Identify which cell holds the provided text, then report its [X, Y] central coordinate. 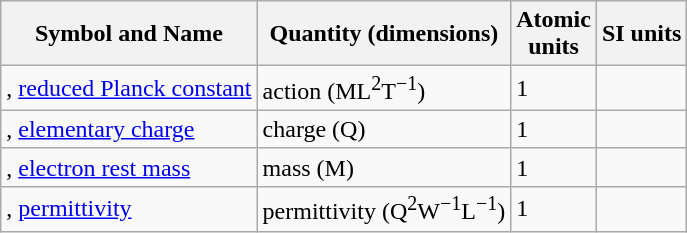
Quantity (dimensions) [384, 34]
charge (Q) [384, 129]
permittivity (Q2W−1L−1) [384, 208]
, permittivity [129, 208]
, elementary charge [129, 129]
Symbol and Name [129, 34]
action (ML2T−1) [384, 88]
, electron rest mass [129, 167]
Atomicunits [554, 34]
, reduced Planck constant [129, 88]
SI units [641, 34]
mass (M) [384, 167]
